Find where the given text appears and provide that cell's center as (X, Y) coordinate. 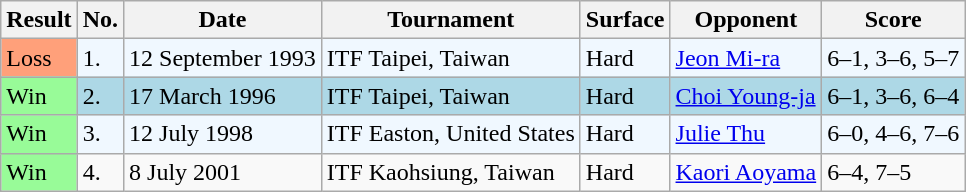
12 September 1993 (223, 58)
ITF Kaohsiung, Taiwan (450, 172)
Result (39, 20)
6–0, 4–6, 7–6 (894, 134)
Julie Thu (746, 134)
ITF Easton, United States (450, 134)
6–4, 7–5 (894, 172)
2. (100, 96)
Score (894, 20)
Date (223, 20)
Opponent (746, 20)
No. (100, 20)
17 March 1996 (223, 96)
Surface (625, 20)
3. (100, 134)
6–1, 3–6, 5–7 (894, 58)
Kaori Aoyama (746, 172)
8 July 2001 (223, 172)
4. (100, 172)
Tournament (450, 20)
Jeon Mi-ra (746, 58)
6–1, 3–6, 6–4 (894, 96)
1. (100, 58)
12 July 1998 (223, 134)
Choi Young-ja (746, 96)
Loss (39, 58)
